Extract the [x, y] coordinate from the center of the cell holding the provided text.  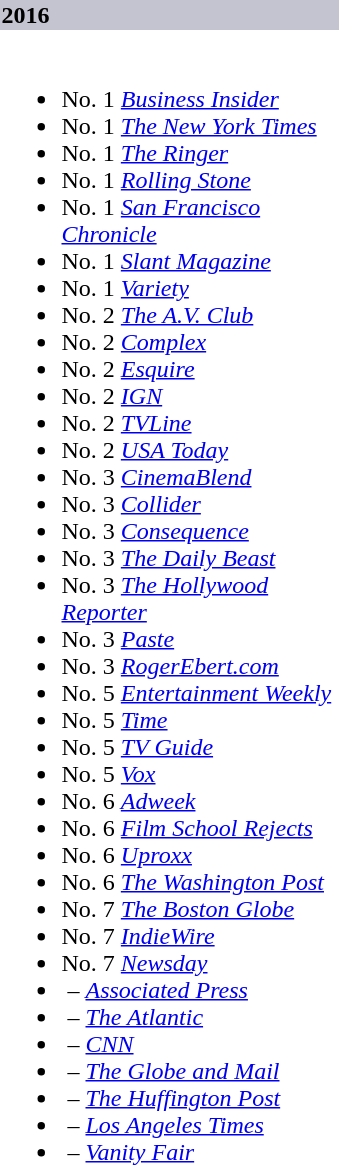
2016 [170, 15]
